Output the (x, y) coordinate of the center of the cell containing the given text.  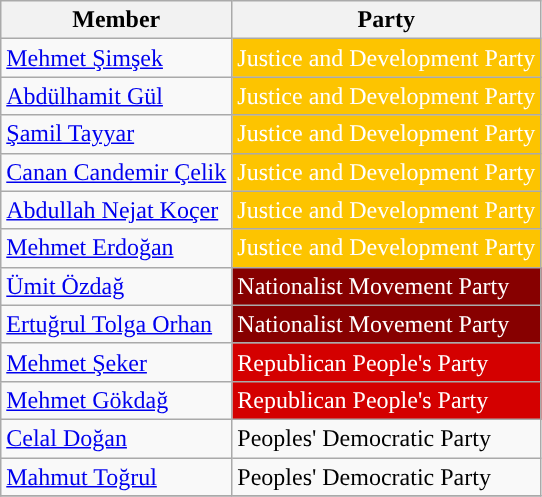
Ertuğrul Tolga Orhan (116, 324)
Abdülhamit Gül (116, 96)
Mehmet Gökdağ (116, 400)
Member (116, 20)
Ümit Özdağ (116, 286)
Mehmet Erdoğan (116, 248)
Celal Doğan (116, 438)
Party (386, 20)
Mahmut Toğrul (116, 477)
Canan Candemir Çelik (116, 172)
Mehmet Şeker (116, 362)
Mehmet Şimşek (116, 58)
Şamil Tayyar (116, 134)
Abdullah Nejat Koçer (116, 210)
